Detect which cell encompasses the target text, then output its (x, y) center coordinate. 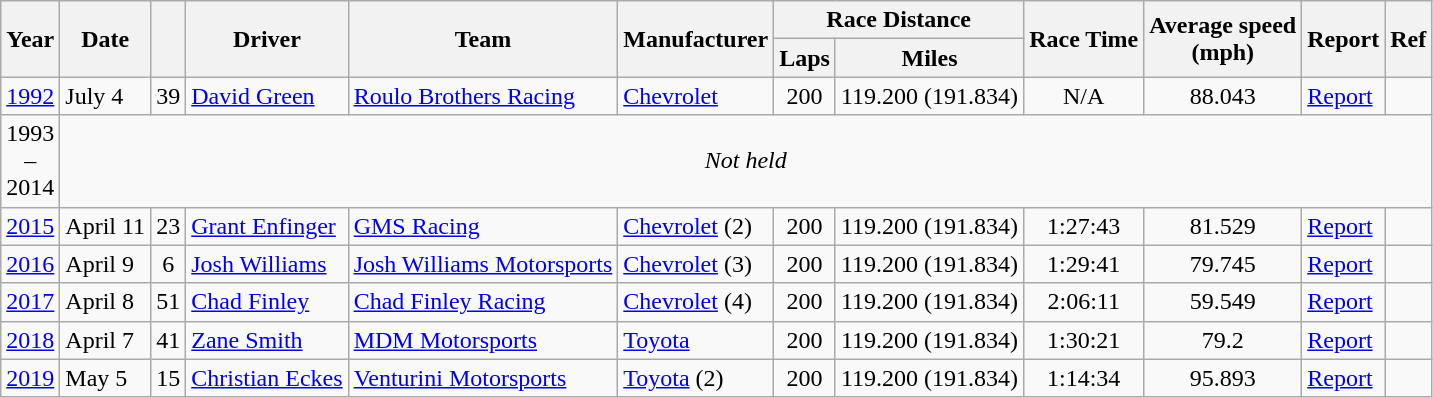
Roulo Brothers Racing (483, 96)
59.549 (1223, 302)
1:29:41 (1084, 264)
95.893 (1223, 378)
81.529 (1223, 226)
Laps (805, 58)
Christian Eckes (267, 378)
79.745 (1223, 264)
Chad Finley (267, 302)
2017 (30, 302)
23 (168, 226)
May 5 (106, 378)
Race Distance (899, 20)
1992 (30, 96)
88.043 (1223, 96)
Race Time (1084, 39)
Chevrolet (2) (696, 226)
July 4 (106, 96)
2016 (30, 264)
Team (483, 39)
Date (106, 39)
6 (168, 264)
39 (168, 96)
Chad Finley Racing (483, 302)
41 (168, 340)
2019 (30, 378)
Zane Smith (267, 340)
April 7 (106, 340)
1:30:21 (1084, 340)
Toyota (2) (696, 378)
Not held (746, 161)
MDM Motorsports (483, 340)
51 (168, 302)
15 (168, 378)
N/A (1084, 96)
Grant Enfinger (267, 226)
1993–2014 (30, 161)
Venturini Motorsports (483, 378)
Ref (1408, 39)
Chevrolet (3) (696, 264)
David Green (267, 96)
2018 (30, 340)
Manufacturer (696, 39)
April 9 (106, 264)
Miles (929, 58)
April 8 (106, 302)
Chevrolet (696, 96)
Driver (267, 39)
79.2 (1223, 340)
2:06:11 (1084, 302)
Toyota (696, 340)
Year (30, 39)
1:14:34 (1084, 378)
April 11 (106, 226)
Chevrolet (4) (696, 302)
Average speed(mph) (1223, 39)
GMS Racing (483, 226)
Josh Williams (267, 264)
Josh Williams Motorsports (483, 264)
1:27:43 (1084, 226)
2015 (30, 226)
